For the text-containing cell, return its midpoint in [x, y] coordinate format. 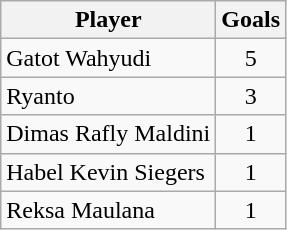
Goals [251, 20]
Dimas Rafly Maldini [108, 134]
Gatot Wahyudi [108, 58]
Player [108, 20]
Reksa Maulana [108, 210]
Ryanto [108, 96]
5 [251, 58]
3 [251, 96]
Habel Kevin Siegers [108, 172]
